Provide the [x, y] coordinate of the cell's center where the given text is located.  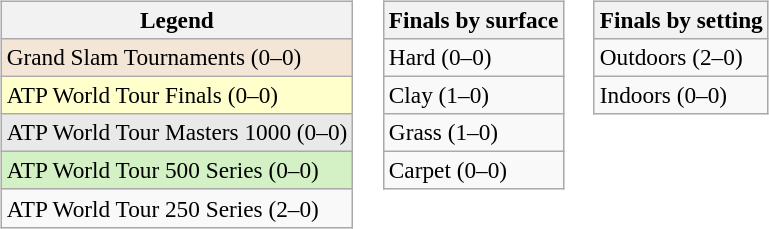
Indoors (0–0) [681, 95]
Carpet (0–0) [473, 171]
ATP World Tour Finals (0–0) [176, 95]
Hard (0–0) [473, 57]
Finals by setting [681, 20]
ATP World Tour Masters 1000 (0–0) [176, 133]
ATP World Tour 250 Series (2–0) [176, 208]
ATP World Tour 500 Series (0–0) [176, 171]
Clay (1–0) [473, 95]
Finals by surface [473, 20]
Outdoors (2–0) [681, 57]
Legend [176, 20]
Grand Slam Tournaments (0–0) [176, 57]
Grass (1–0) [473, 133]
